Detect which cell encompasses the target text, then output its (X, Y) center coordinate. 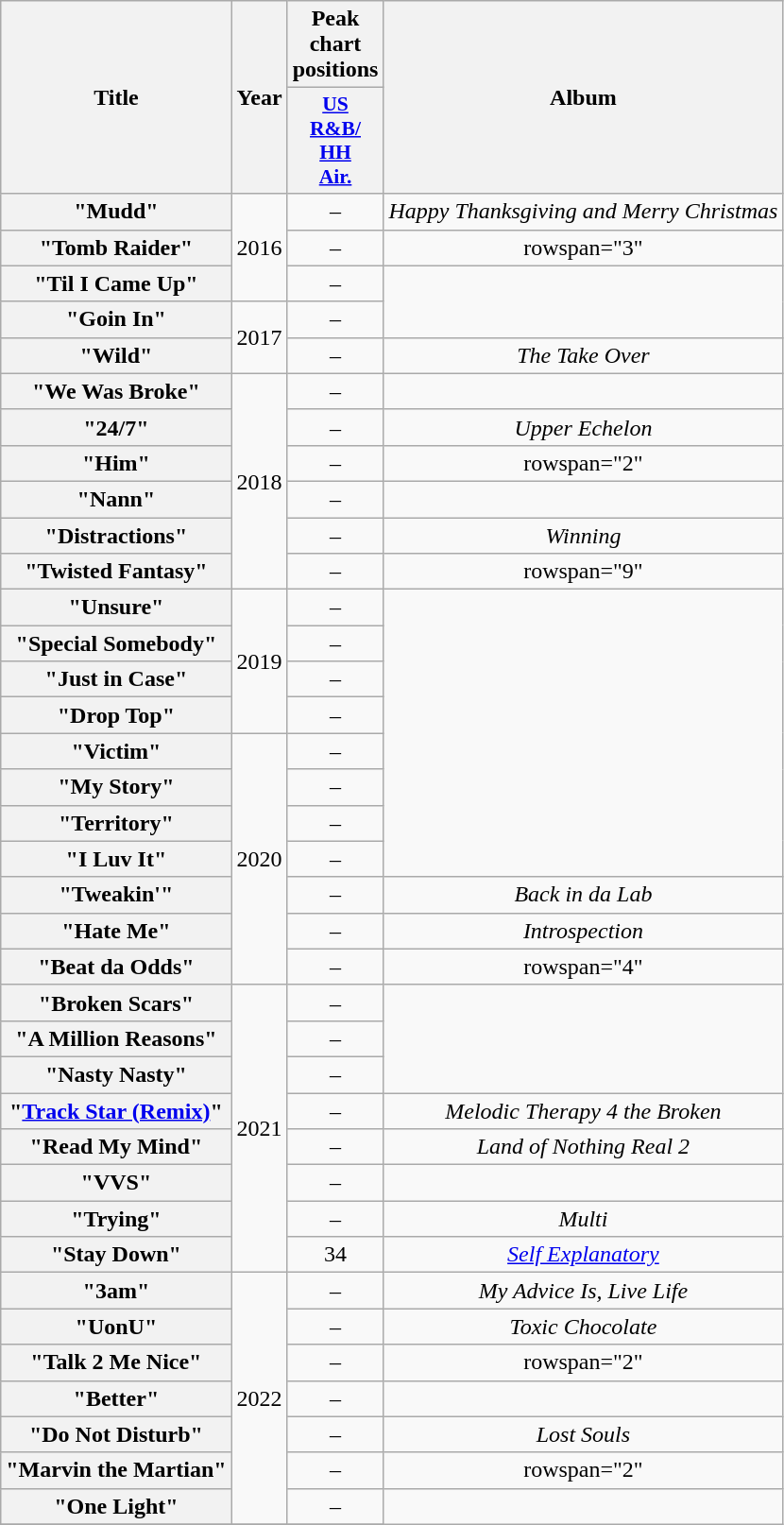
"Goin In" (116, 319)
"Marvin the Martian" (116, 1470)
Album (584, 97)
Melodic Therapy 4 the Broken (584, 1110)
2020 (259, 859)
"Track Star (Remix)" (116, 1110)
"A Million Reasons" (116, 1038)
"3am" (116, 1291)
"Trying" (116, 1219)
"My Story" (116, 787)
Winning (584, 536)
Title (116, 97)
"Beat da Odds" (116, 967)
"Wild" (116, 355)
"Broken Scars" (116, 1002)
rowspan="4" (584, 967)
2022 (259, 1398)
"Twisted Fantasy" (116, 572)
"Tweakin'" (116, 895)
"We Was Broke" (116, 391)
"Stay Down" (116, 1255)
"Drop Top" (116, 715)
"Hate Me" (116, 931)
"Victim" (116, 751)
rowspan="3" (584, 248)
2018 (259, 481)
Happy Thanksgiving and Merry Christmas (584, 212)
Multi (584, 1219)
"Unsure" (116, 608)
"Territory" (116, 823)
2017 (259, 337)
"Just in Case" (116, 679)
Peak chart positions (335, 44)
"VVS" (116, 1183)
USR&B/HHAir. (335, 141)
"Better" (116, 1398)
"Do Not Disturb" (116, 1434)
Land of Nothing Real 2 (584, 1147)
"Talk 2 Me Nice" (116, 1362)
"24/7" (116, 427)
Toxic Chocolate (584, 1327)
Upper Echelon (584, 427)
"Read My Mind" (116, 1147)
"I Luv It" (116, 859)
The Take Over (584, 355)
2019 (259, 661)
"One Light" (116, 1506)
"Nasty Nasty" (116, 1074)
"Special Somebody" (116, 643)
Self Explanatory (584, 1255)
34 (335, 1255)
rowspan="9" (584, 572)
"Tomb Raider" (116, 248)
2016 (259, 248)
Year (259, 97)
"Nann" (116, 499)
Introspection (584, 931)
"Him" (116, 463)
Lost Souls (584, 1434)
2021 (259, 1128)
Back in da Lab (584, 895)
"Mudd" (116, 212)
"Til I Came Up" (116, 283)
"UonU" (116, 1327)
My Advice Is, Live Life (584, 1291)
"Distractions" (116, 536)
